Pinpoint the cell where the given text exists, returning its (X, Y) midpoint coordinate. 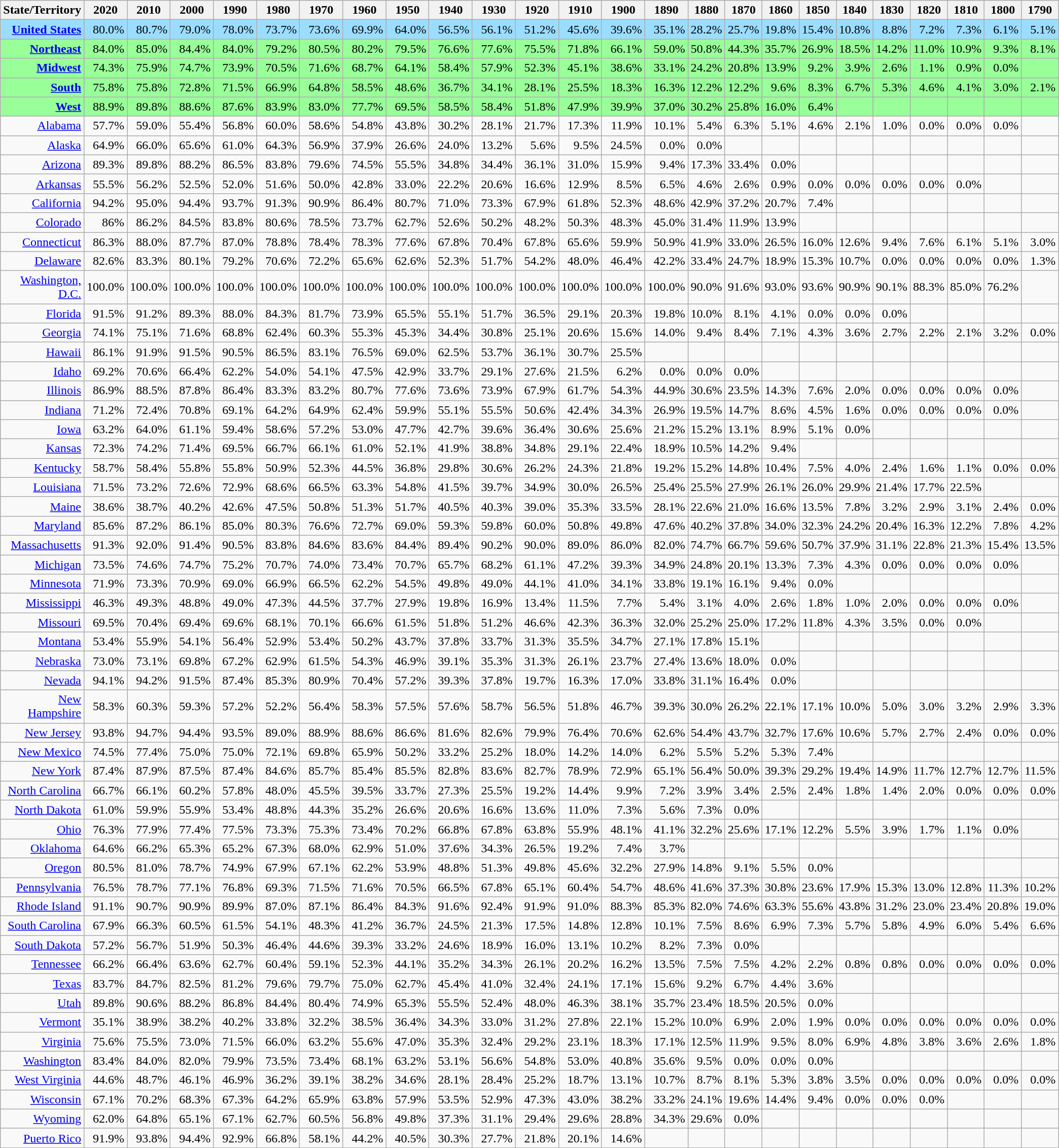
76.8% (235, 887)
17.9% (855, 887)
78.8% (278, 242)
59.6% (780, 545)
27.7% (494, 1138)
36.5% (537, 314)
9.9% (623, 790)
87.9% (149, 771)
82.8% (450, 771)
86.9% (105, 391)
37.0% (666, 107)
70.9% (192, 584)
71.2% (105, 410)
17.8% (706, 642)
54.4% (706, 733)
85.7% (322, 771)
76.3% (105, 829)
90.7% (149, 907)
13.4% (537, 603)
Michigan (43, 565)
Vermont (43, 1022)
1850 (818, 10)
56.6% (494, 1061)
90.1% (892, 287)
47.7% (408, 429)
Idaho (43, 371)
88.5% (149, 391)
1970 (322, 10)
28.8% (623, 1119)
22.5% (966, 487)
37.2% (744, 203)
Missouri (43, 622)
92.9% (235, 1138)
Iowa (43, 429)
Mississippi (43, 603)
81.6% (450, 733)
77.1% (192, 887)
37.7% (364, 603)
37.6% (450, 848)
1900 (623, 10)
9.3% (1003, 49)
48.7% (149, 1080)
47.2% (580, 565)
1910 (580, 10)
Alabama (43, 126)
57.5% (408, 706)
54.5% (408, 584)
40.3% (494, 506)
74.1% (105, 333)
41.5% (450, 487)
1880 (706, 10)
13.0% (929, 887)
1930 (494, 10)
14.9% (892, 771)
29.4% (537, 1119)
42.4% (580, 410)
34.0% (780, 526)
95.0% (149, 203)
67.2% (235, 661)
16.9% (494, 603)
52.4% (494, 1003)
10.8% (855, 29)
60.2% (192, 790)
19.0% (1040, 907)
Wisconsin (43, 1099)
68.2% (494, 565)
39.9% (623, 107)
8.9% (780, 429)
69.3% (278, 887)
83.0% (322, 107)
80.6% (278, 222)
6.0% (966, 926)
West Virginia (43, 1080)
62.5% (450, 352)
25.1% (537, 333)
68.7% (364, 68)
1.7% (929, 829)
72.1% (278, 752)
New Hampshire (43, 706)
Utah (43, 1003)
42.6% (235, 506)
Northeast (43, 49)
1940 (450, 10)
45.5% (322, 790)
32.3% (818, 526)
12.6% (855, 242)
24.7% (744, 261)
Texas (43, 984)
81.2% (235, 984)
57.6% (450, 706)
45.4% (450, 984)
57.8% (235, 790)
90.6% (149, 1003)
41.6% (706, 887)
41.2% (364, 926)
Washington (43, 1061)
47.0% (408, 1041)
18.7% (580, 1080)
53.5% (450, 1099)
80.1% (192, 261)
1920 (537, 10)
15.1% (744, 642)
13.3% (780, 565)
42.8% (364, 184)
77.5% (235, 829)
Nevada (43, 680)
85.5% (408, 771)
8.3% (818, 87)
83.1% (322, 352)
86% (105, 222)
16.2% (623, 964)
78.0% (235, 29)
53.9% (408, 867)
93.0% (780, 287)
Georgia (43, 333)
54.2% (537, 261)
Massachusetts (43, 545)
28.4% (494, 1080)
85.6% (105, 526)
1830 (892, 10)
80.2% (364, 49)
Oklahoma (43, 848)
1990 (235, 10)
68.3% (192, 1099)
6.6% (1040, 926)
68.8% (235, 333)
42.3% (580, 622)
81.0% (149, 867)
4.4% (780, 984)
19.6% (744, 1099)
2020 (105, 10)
34.6% (408, 1080)
25.0% (744, 622)
69.9% (364, 29)
11.8% (818, 622)
3.3% (1040, 706)
78.3% (364, 242)
Virginia (43, 1041)
92.4% (494, 907)
27.6% (537, 371)
19.7% (537, 680)
10.4% (780, 468)
South Carolina (43, 926)
Pennsylvania (43, 887)
71.9% (105, 584)
51.0% (408, 848)
22.4% (623, 448)
84.7% (149, 984)
80.9% (322, 680)
21.5% (580, 371)
78.4% (322, 242)
Louisiana (43, 487)
27.4% (666, 661)
23.0% (929, 907)
28.2% (706, 29)
23.1% (580, 1041)
8.7% (706, 1080)
75.9% (149, 68)
82.5% (192, 984)
21.2% (666, 429)
16.4% (744, 680)
76.2% (1003, 287)
43.0% (580, 1099)
53.7% (494, 352)
65.2% (235, 848)
69.4% (192, 622)
94.1% (105, 680)
14.7% (744, 410)
30.3% (450, 1138)
3.4% (744, 790)
65.7% (450, 565)
69.6% (235, 622)
78.5% (322, 222)
Arkansas (43, 184)
17.0% (623, 680)
47.9% (580, 107)
Hawaii (43, 352)
24.3% (580, 468)
27.8% (580, 1022)
8.5% (623, 184)
74.0% (322, 565)
Midwest (43, 68)
55.3% (364, 333)
75.3% (322, 829)
87.1% (322, 907)
72.2% (322, 261)
80.4% (322, 1003)
23.7% (623, 661)
17.6% (818, 733)
86.3% (105, 242)
5.2% (744, 752)
36.2% (278, 1080)
12.5% (706, 1041)
75.6% (105, 1041)
Florida (43, 314)
54.7% (623, 887)
50.6% (537, 410)
61.7% (580, 391)
8.4% (744, 333)
11.3% (1003, 887)
83.9% (278, 107)
59.8% (494, 526)
Illinois (43, 391)
25.4% (666, 487)
38.5% (364, 1022)
45.1% (580, 68)
46.6% (537, 622)
56.2% (149, 184)
13.2% (494, 145)
19.1% (706, 584)
62.0% (105, 1119)
56.1% (494, 29)
66.6% (364, 622)
51.9% (192, 945)
91.2% (149, 314)
24.6% (450, 945)
7.1% (780, 333)
35.5% (580, 642)
33.5% (623, 506)
31.4% (706, 222)
79.7% (322, 984)
87.2% (149, 526)
6.5% (666, 184)
29.8% (450, 468)
79.0% (192, 29)
83.2% (322, 391)
91.4% (192, 545)
89.9% (235, 907)
State/Territory (43, 10)
86.8% (235, 1003)
65.5% (408, 314)
61.8% (580, 203)
80.0% (105, 29)
72.4% (149, 410)
1820 (929, 10)
Washington, D.C. (43, 287)
72.3% (105, 448)
23.6% (818, 887)
31.0% (580, 164)
49.3% (149, 603)
20.4% (892, 526)
58.1% (322, 1138)
73.2% (149, 487)
1800 (1003, 10)
79.5% (408, 49)
27.3% (450, 790)
10.6% (855, 733)
69.2% (105, 371)
87.7% (192, 242)
South Dakota (43, 945)
14.3% (780, 391)
8.8% (892, 29)
93.7% (235, 203)
23.5% (744, 391)
45.0% (666, 222)
38.8% (494, 448)
22.6% (706, 506)
32.7% (780, 733)
78.9% (580, 771)
Colorado (43, 222)
Delaware (43, 261)
26.0% (818, 487)
North Carolina (43, 790)
77.9% (149, 829)
24.0% (450, 145)
1.9% (818, 1022)
Indiana (43, 410)
Puerto Rico (43, 1138)
Rhode Island (43, 907)
64.1% (408, 68)
1810 (966, 10)
56.9% (322, 145)
71.4% (192, 448)
46.7% (623, 706)
75.1% (149, 333)
39.5% (364, 790)
72.7% (364, 526)
83.7% (105, 984)
84.5% (192, 222)
52.5% (192, 184)
6.3% (744, 126)
14.6% (623, 1138)
2.5% (780, 790)
76.4% (580, 733)
1950 (408, 10)
16.1% (744, 584)
72.8% (192, 87)
66.3% (149, 926)
85.4% (364, 771)
68.0% (322, 848)
20.2% (580, 964)
93.6% (818, 287)
81.7% (322, 314)
47.6% (666, 526)
53.1% (450, 1061)
93.5% (235, 733)
24.8% (706, 565)
1870 (744, 10)
68.6% (278, 487)
20.3% (623, 314)
19.5% (706, 410)
70.1% (322, 622)
94.7% (149, 733)
Kentucky (43, 468)
42.7% (450, 429)
71.8% (580, 49)
17.7% (929, 487)
17.5% (537, 926)
74.3% (105, 68)
Oregon (43, 867)
75.2% (235, 565)
83.4% (105, 1061)
48.2% (537, 222)
69.1% (235, 410)
5.0% (892, 706)
29.9% (855, 487)
86.2% (149, 222)
11.7% (929, 771)
10.5% (706, 448)
15.9% (623, 164)
89.4% (450, 545)
Minnesota (43, 584)
1790 (1040, 10)
50.7% (818, 545)
Arizona (43, 164)
2010 (149, 10)
4.9% (929, 926)
87.8% (192, 391)
1840 (855, 10)
74.2% (149, 448)
22.8% (929, 545)
1890 (666, 10)
6.4% (818, 107)
Connecticut (43, 242)
Montana (43, 642)
New Jersey (43, 733)
21.0% (744, 506)
9.1% (744, 867)
64.6% (105, 848)
Ohio (43, 829)
41.1% (666, 829)
20.7% (780, 203)
7.7% (623, 603)
20.5% (780, 1003)
63.6% (192, 964)
32.0% (666, 622)
82.7% (537, 771)
86.6% (408, 733)
59.4% (235, 429)
44.9% (666, 391)
South (43, 87)
70.8% (192, 410)
56.7% (149, 945)
51.6% (278, 184)
27.1% (666, 642)
77.7% (364, 107)
52.6% (450, 222)
42.2% (666, 261)
1980 (278, 10)
1.4% (892, 790)
86.0% (623, 545)
4.8% (892, 1041)
92.0% (149, 545)
87.6% (235, 107)
New Mexico (43, 752)
59.1% (322, 964)
91.1% (105, 907)
17.2% (780, 622)
10.9% (966, 49)
38.9% (149, 1022)
1.3% (1040, 261)
22.2% (450, 184)
Maine (43, 506)
55.4% (192, 126)
2000 (192, 10)
19.4% (855, 771)
Maryland (43, 526)
8.0% (818, 1041)
5.8% (892, 926)
52.2% (278, 706)
64.3% (278, 145)
Nebraska (43, 661)
57.7% (105, 126)
34.7% (623, 642)
38.1% (623, 1003)
Wyoming (43, 1119)
39.0% (537, 506)
21.4% (892, 487)
8.2% (666, 945)
33.1% (666, 68)
48.1% (623, 829)
73.1% (149, 661)
71.0% (450, 203)
9.6% (780, 87)
46.1% (192, 1080)
36.8% (408, 468)
Kansas (43, 448)
52.0% (235, 184)
90.2% (494, 545)
21.7% (537, 126)
35.6% (666, 1061)
30.7% (580, 352)
80.3% (278, 526)
39.7% (494, 487)
12.9% (580, 184)
Tennessee (43, 964)
91.0% (580, 907)
1860 (780, 10)
North Dakota (43, 810)
3.7% (666, 848)
Alaska (43, 145)
45.3% (408, 333)
44.2% (364, 1138)
United States (43, 29)
1960 (364, 10)
72.6% (192, 487)
4.5% (818, 410)
25.8% (744, 107)
New York (43, 771)
87.5% (192, 771)
40.8% (623, 1061)
54.0% (278, 371)
California (43, 203)
52.1% (408, 448)
38.7% (149, 506)
West (43, 107)
25.7% (744, 29)
36.3% (623, 622)
